Determine the [X, Y] coordinate at the center of the cell enclosing the given text.  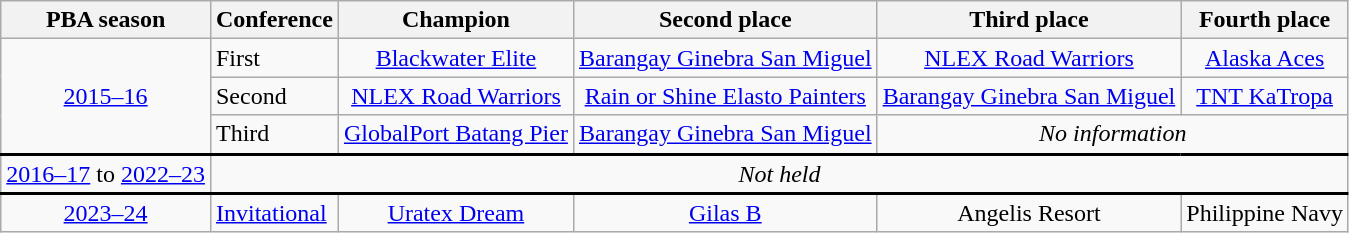
First [274, 58]
PBA season [106, 20]
Champion [456, 20]
Rain or Shine Elasto Painters [725, 96]
Blackwater Elite [456, 58]
Second [274, 96]
Gilas B [725, 212]
Uratex Dream [456, 212]
Third [274, 134]
Angelis Resort [1029, 212]
2023–24 [106, 212]
Not held [779, 174]
Philippine Navy [1265, 212]
Alaska Aces [1265, 58]
2015–16 [106, 96]
Fourth place [1265, 20]
Invitational [274, 212]
2016–17 to 2022–23 [106, 174]
Third place [1029, 20]
TNT KaTropa [1265, 96]
GlobalPort Batang Pier [456, 134]
Second place [725, 20]
No information [1112, 134]
Conference [274, 20]
